For the text-containing cell, return its midpoint in [X, Y] coordinate format. 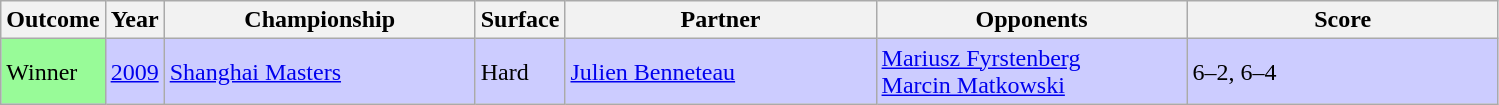
Year [134, 20]
2009 [134, 72]
Partner [720, 20]
Outcome [53, 20]
Surface [520, 20]
Shanghai Masters [320, 72]
Score [1342, 20]
Championship [320, 20]
Hard [520, 72]
6–2, 6–4 [1342, 72]
Mariusz Fyrstenberg Marcin Matkowski [1032, 72]
Opponents [1032, 20]
Winner [53, 72]
Julien Benneteau [720, 72]
